Return the (X, Y) coordinate for the center point of the cell that contains the specified text.  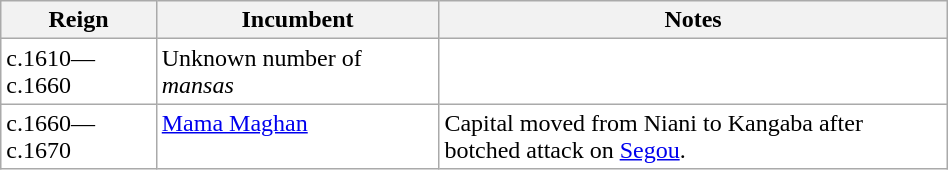
Notes (693, 20)
Capital moved from Niani to Kangaba after botched attack on Segou. (693, 136)
Mama Maghan (298, 136)
c.1660—c.1670 (78, 136)
c.1610—c.1660 (78, 72)
Unknown number of mansas (298, 72)
Incumbent (298, 20)
Reign (78, 20)
